For the text-containing cell, return its midpoint in (x, y) coordinate format. 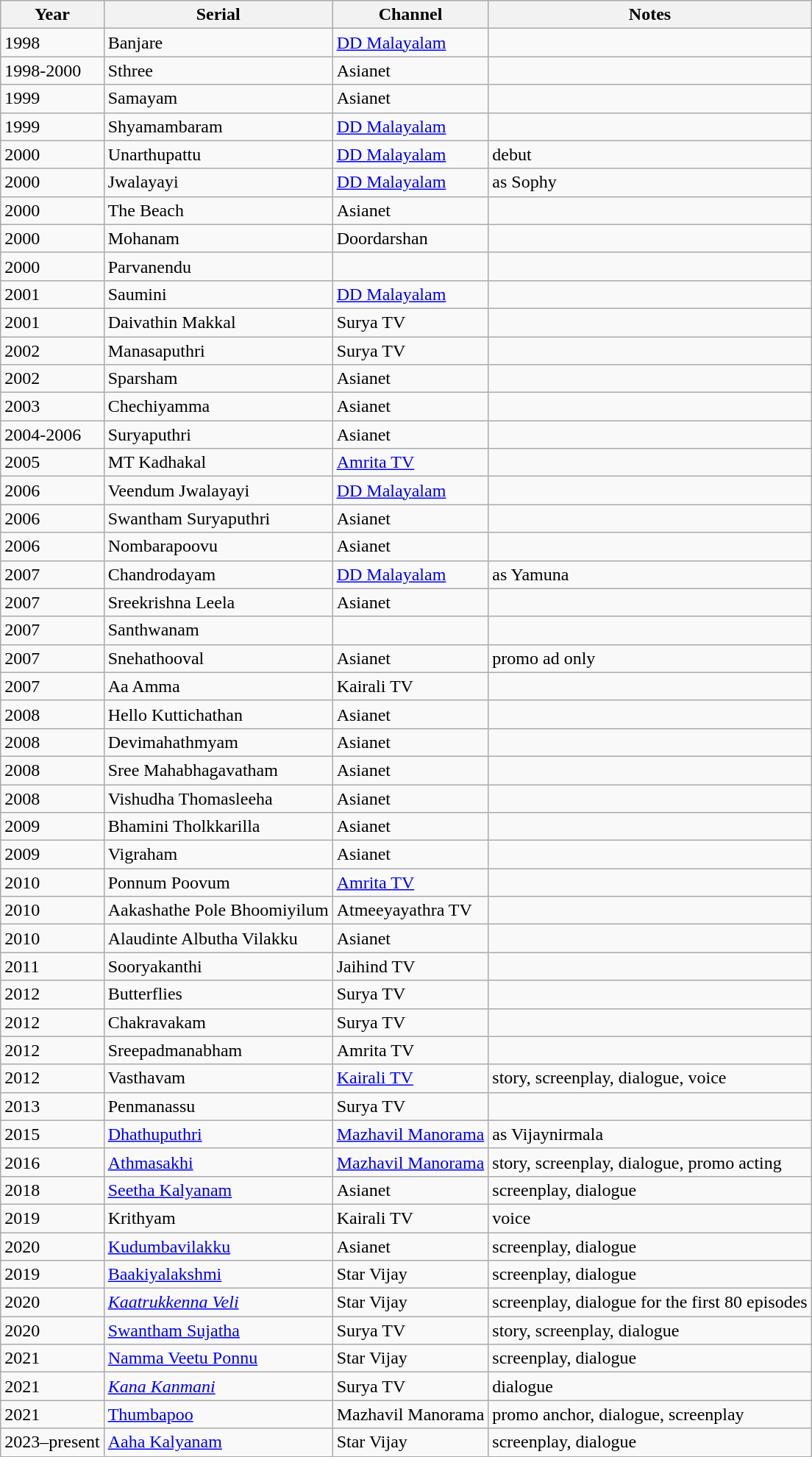
Alaudinte Albutha Vilakku (218, 938)
Atmeeyayathra TV (410, 911)
Krithyam (218, 1218)
screenplay, dialogue for the first 80 episodes (650, 1303)
Notes (650, 15)
Channel (410, 15)
story, screenplay, dialogue (650, 1330)
Jwalayayi (218, 182)
Saumini (218, 294)
2003 (52, 407)
Santhwanam (218, 630)
story, screenplay, dialogue, promo acting (650, 1162)
story, screenplay, dialogue, voice (650, 1078)
Snehathooval (218, 658)
Sparsham (218, 379)
Sreepadmanabham (218, 1050)
Shyamambaram (218, 127)
The Beach (218, 210)
2016 (52, 1162)
Thumbapoo (218, 1414)
Suryaputhri (218, 435)
Manasaputhri (218, 351)
Unarthupattu (218, 154)
2015 (52, 1134)
Veendum Jwalayayi (218, 491)
2018 (52, 1190)
2004-2006 (52, 435)
voice (650, 1218)
Ponnum Poovum (218, 883)
Butterflies (218, 994)
Vigraham (218, 855)
Penmanassu (218, 1106)
Baakiyalakshmi (218, 1275)
Chandrodayam (218, 574)
Bhamini Tholkkarilla (218, 827)
Parvanendu (218, 266)
Dhathuputhri (218, 1134)
Athmasakhi (218, 1162)
Sthree (218, 71)
Year (52, 15)
debut (650, 154)
Serial (218, 15)
MT Kadhakal (218, 463)
Hello Kuttichathan (218, 714)
Chakravakam (218, 1022)
dialogue (650, 1386)
1998-2000 (52, 71)
Aakashathe Pole Bhoomiyilum (218, 911)
2011 (52, 966)
promo ad only (650, 658)
Seetha Kalyanam (218, 1190)
Jaihind TV (410, 966)
Kudumbavilakku (218, 1247)
Namma Veetu Ponnu (218, 1358)
Aa Amma (218, 686)
Sooryakanthi (218, 966)
as Sophy (650, 182)
Daivathin Makkal (218, 322)
as Vijaynirmala (650, 1134)
Chechiyamma (218, 407)
Banjare (218, 43)
Kana Kanmani (218, 1386)
Samayam (218, 99)
as Yamuna (650, 574)
Sreekrishna Leela (218, 602)
Nombarapoovu (218, 546)
2005 (52, 463)
Aaha Kalyanam (218, 1442)
Swantham Suryaputhri (218, 519)
Vishudha Thomasleeha (218, 798)
Vasthavam (218, 1078)
2023–present (52, 1442)
Kaatrukkenna Veli (218, 1303)
Swantham Sujatha (218, 1330)
2013 (52, 1106)
1998 (52, 43)
Devimahathmyam (218, 742)
Doordarshan (410, 238)
Mohanam (218, 238)
promo anchor, dialogue, screenplay (650, 1414)
Sree Mahabhagavatham (218, 770)
